Search for the cell housing the specified text and yield its (x, y) center coordinate. 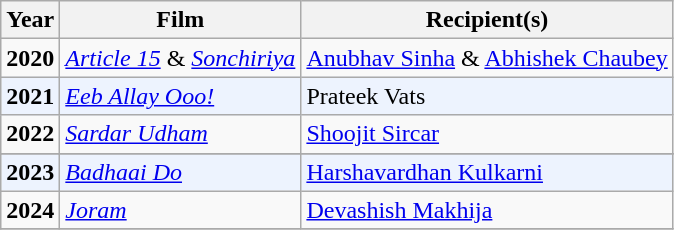
2021 (30, 96)
Eeb Allay Ooo! (180, 96)
Sardar Udham (180, 134)
Devashish Makhija (487, 210)
Joram (180, 210)
Badhaai Do (180, 172)
Prateek Vats (487, 96)
2022 (30, 134)
Year (30, 20)
Film (180, 20)
2020 (30, 58)
Harshavardhan Kulkarni (487, 172)
Shoojit Sircar (487, 134)
Anubhav Sinha & Abhishek Chaubey (487, 58)
2024 (30, 210)
Recipient(s) (487, 20)
2023 (30, 172)
Article 15 & Sonchiriya (180, 58)
